Search for the cell housing the specified text and yield its [x, y] center coordinate. 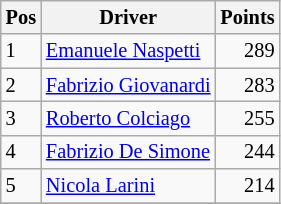
4 [21, 152]
2 [21, 85]
5 [21, 186]
Driver [128, 17]
1 [21, 51]
Points [247, 17]
Roberto Colciago [128, 118]
Emanuele Naspetti [128, 51]
3 [21, 118]
Fabrizio De Simone [128, 152]
289 [247, 51]
Pos [21, 17]
244 [247, 152]
Fabrizio Giovanardi [128, 85]
255 [247, 118]
214 [247, 186]
283 [247, 85]
Nicola Larini [128, 186]
